Identify which cell holds the provided text, then report its (X, Y) central coordinate. 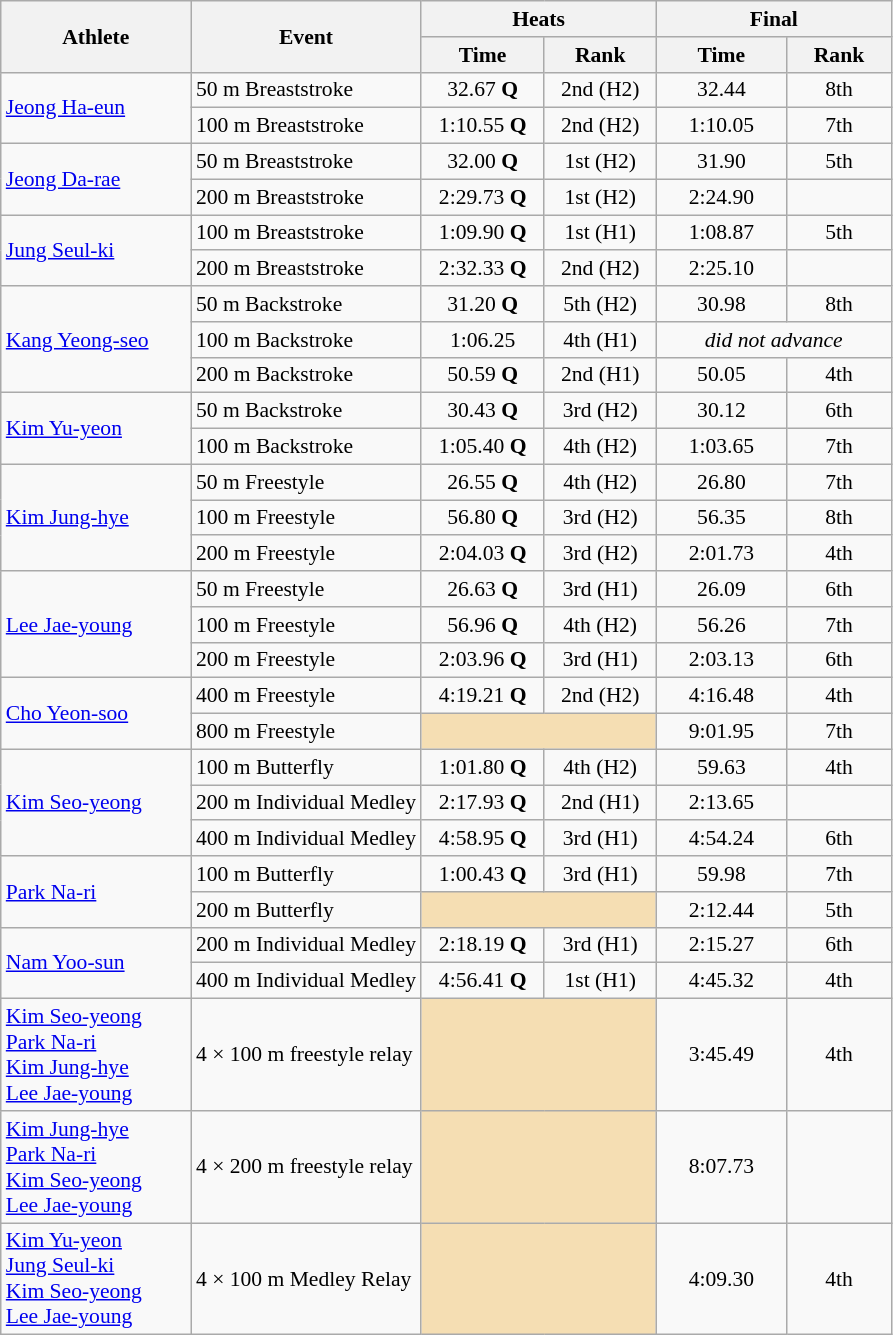
2:12.44 (721, 910)
Jeong Da-rae (96, 180)
4:16.48 (721, 696)
Lee Jae-young (96, 624)
59.63 (721, 767)
5th (H2) (600, 304)
2:29.73 Q (482, 197)
32.67 Q (482, 90)
59.98 (721, 874)
1:10.55 Q (482, 126)
56.26 (721, 625)
30.43 Q (482, 411)
200 m Backstroke (306, 375)
1:06.25 (482, 340)
56.35 (721, 518)
1:01.80 Q (482, 767)
4 × 200 m freestyle relay (306, 1167)
4:45.32 (721, 981)
50.05 (721, 375)
4 × 100 m freestyle relay (306, 1055)
Athlete (96, 36)
Heats (538, 19)
56.96 Q (482, 625)
Kim Jung-hye (96, 518)
Kim Seo-yeongPark Na-riKim Jung-hyeLee Jae-young (96, 1055)
8:07.73 (721, 1167)
400 m Freestyle (306, 696)
4:54.24 (721, 839)
4:58.95 Q (482, 839)
Final (774, 19)
4 × 100 m Medley Relay (306, 1279)
26.80 (721, 482)
1:00.43 Q (482, 874)
3:45.49 (721, 1055)
Kim Jung-hyePark Na-riKim Seo-yeongLee Jae-young (96, 1167)
2:24.90 (721, 197)
1:08.87 (721, 233)
32.44 (721, 90)
Nam Yoo-sun (96, 962)
2:03.96 Q (482, 660)
2:15.27 (721, 945)
2:32.33 Q (482, 269)
1:03.65 (721, 447)
4:09.30 (721, 1279)
Park Na-ri (96, 892)
56.80 Q (482, 518)
9:01.95 (721, 732)
2:03.13 (721, 660)
2:25.10 (721, 269)
2:18.19 Q (482, 945)
2:01.73 (721, 554)
Kim Seo-yeong (96, 802)
50.59 Q (482, 375)
32.00 Q (482, 162)
31.20 Q (482, 304)
800 m Freestyle (306, 732)
Kim Yu-yeon (96, 428)
Jung Seul-ki (96, 250)
26.09 (721, 589)
26.55 Q (482, 482)
30.12 (721, 411)
Cho Yeon-soo (96, 714)
1:05.40 Q (482, 447)
Kim Yu-yeonJung Seul-kiKim Seo-yeongLee Jae-young (96, 1279)
Jeong Ha-eun (96, 108)
30.98 (721, 304)
2:13.65 (721, 803)
31.90 (721, 162)
2:04.03 Q (482, 554)
2:17.93 Q (482, 803)
26.63 Q (482, 589)
did not advance (774, 340)
4th (H1) (600, 340)
1:09.90 Q (482, 233)
1:10.05 (721, 126)
Event (306, 36)
4:56.41 Q (482, 981)
Kang Yeong-seo (96, 340)
200 m Butterfly (306, 910)
4:19.21 Q (482, 696)
